Provide the [X, Y] coordinate of the cell's center where the given text is located.  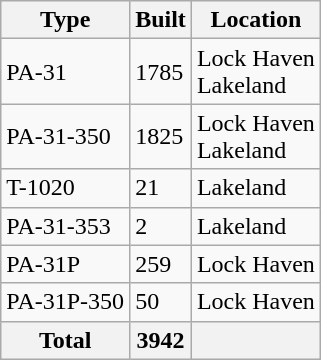
PA-31-353 [66, 226]
1825 [161, 136]
1785 [161, 72]
Total [66, 340]
PA-31P [66, 264]
PA-31 [66, 72]
T-1020 [66, 188]
PA-31-350 [66, 136]
Type [66, 20]
2 [161, 226]
Location [256, 20]
Built [161, 20]
259 [161, 264]
3942 [161, 340]
50 [161, 302]
21 [161, 188]
PA-31P-350 [66, 302]
